For the text-containing cell, return its midpoint in [x, y] coordinate format. 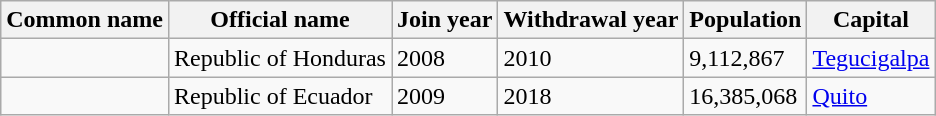
Republic of Honduras [280, 58]
Quito [871, 96]
2009 [445, 96]
2008 [445, 58]
Capital [871, 20]
Common name [85, 20]
Population [746, 20]
9,112,867 [746, 58]
Republic of Ecuador [280, 96]
Tegucigalpa [871, 58]
2018 [591, 96]
Withdrawal year [591, 20]
2010 [591, 58]
Official name [280, 20]
16,385,068 [746, 96]
Join year [445, 20]
